Find where the given text appears and provide that cell's center as [X, Y] coordinate. 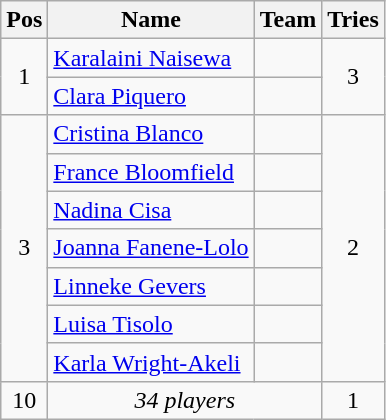
Name [151, 20]
Team [288, 20]
Cristina Blanco [151, 134]
Clara Piquero [151, 96]
Pos [24, 20]
Joanna Fanene-Lolo [151, 248]
Tries [354, 20]
Karla Wright-Akeli [151, 362]
Linneke Gevers [151, 286]
France Bloomfield [151, 172]
Luisa Tisolo [151, 324]
34 players [185, 400]
Nadina Cisa [151, 210]
Karalaini Naisewa [151, 58]
2 [354, 248]
10 [24, 400]
